Search for the cell housing the specified text and yield its [x, y] center coordinate. 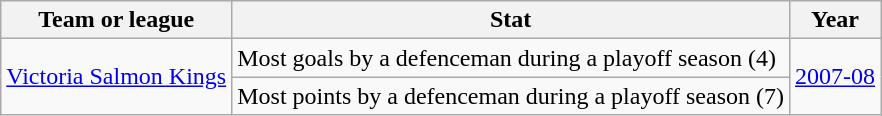
Victoria Salmon Kings [116, 77]
Year [834, 20]
Most points by a defenceman during a playoff season (7) [511, 96]
2007-08 [834, 77]
Most goals by a defenceman during a playoff season (4) [511, 58]
Team or league [116, 20]
Stat [511, 20]
